Locate the cell with the specified text and output its (x, y) center coordinate. 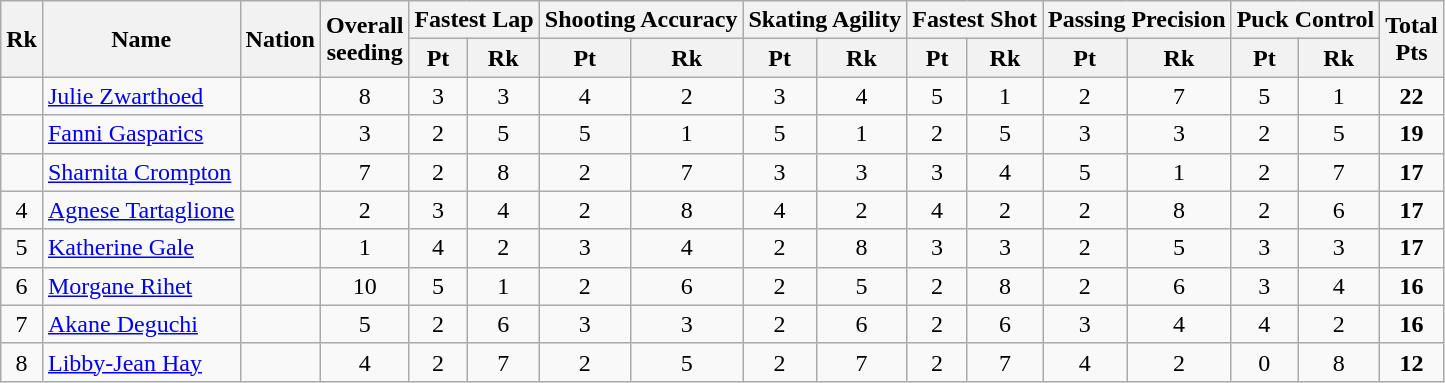
19 (1412, 134)
TotalPts (1412, 39)
Katherine Gale (141, 248)
Libby-Jean Hay (141, 362)
Morgane Rihet (141, 286)
12 (1412, 362)
Fanni Gasparics (141, 134)
0 (1264, 362)
10 (364, 286)
Fastest Lap (474, 20)
Puck Control (1306, 20)
Shooting Accuracy (641, 20)
Agnese Tartaglione (141, 210)
Fastest Shot (975, 20)
22 (1412, 96)
Akane Deguchi (141, 324)
Name (141, 39)
Overall seeding (364, 39)
Passing Precision (1136, 20)
Skating Agility (825, 20)
Nation (280, 39)
Sharnita Crompton (141, 172)
Julie Zwarthoed (141, 96)
